For the text-containing cell, return its midpoint in (x, y) coordinate format. 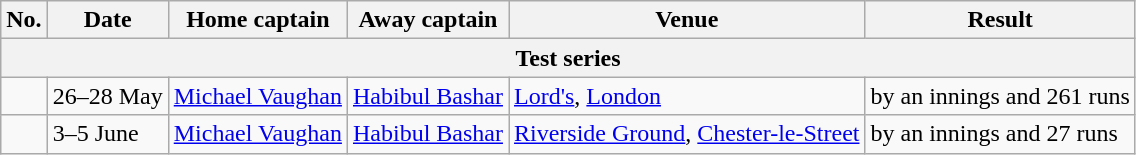
Lord's, London (686, 96)
Test series (568, 58)
26–28 May (108, 96)
Result (1000, 20)
by an innings and 261 runs (1000, 96)
Venue (686, 20)
Home captain (258, 20)
by an innings and 27 runs (1000, 134)
No. (24, 20)
Date (108, 20)
Riverside Ground, Chester-le-Street (686, 134)
3–5 June (108, 134)
Away captain (428, 20)
